Scan for the cell matching the given text and deliver its (X, Y) coordinate at center. 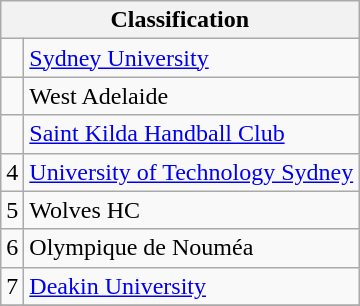
5 (12, 210)
6 (12, 248)
Wolves HC (192, 210)
Sydney University (192, 58)
West Adelaide (192, 96)
7 (12, 286)
Saint Kilda Handball Club (192, 134)
Olympique de Nouméa (192, 248)
4 (12, 172)
Classification (180, 20)
Deakin University (192, 286)
University of Technology Sydney (192, 172)
